Identify which cell holds the provided text, then report its [x, y] central coordinate. 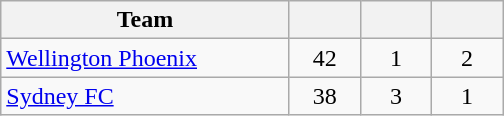
42 [324, 58]
38 [324, 96]
3 [396, 96]
2 [466, 58]
Wellington Phoenix [146, 58]
Team [146, 20]
Sydney FC [146, 96]
